Capture the cell that displays the provided text and extract its [x, y] central coordinate. 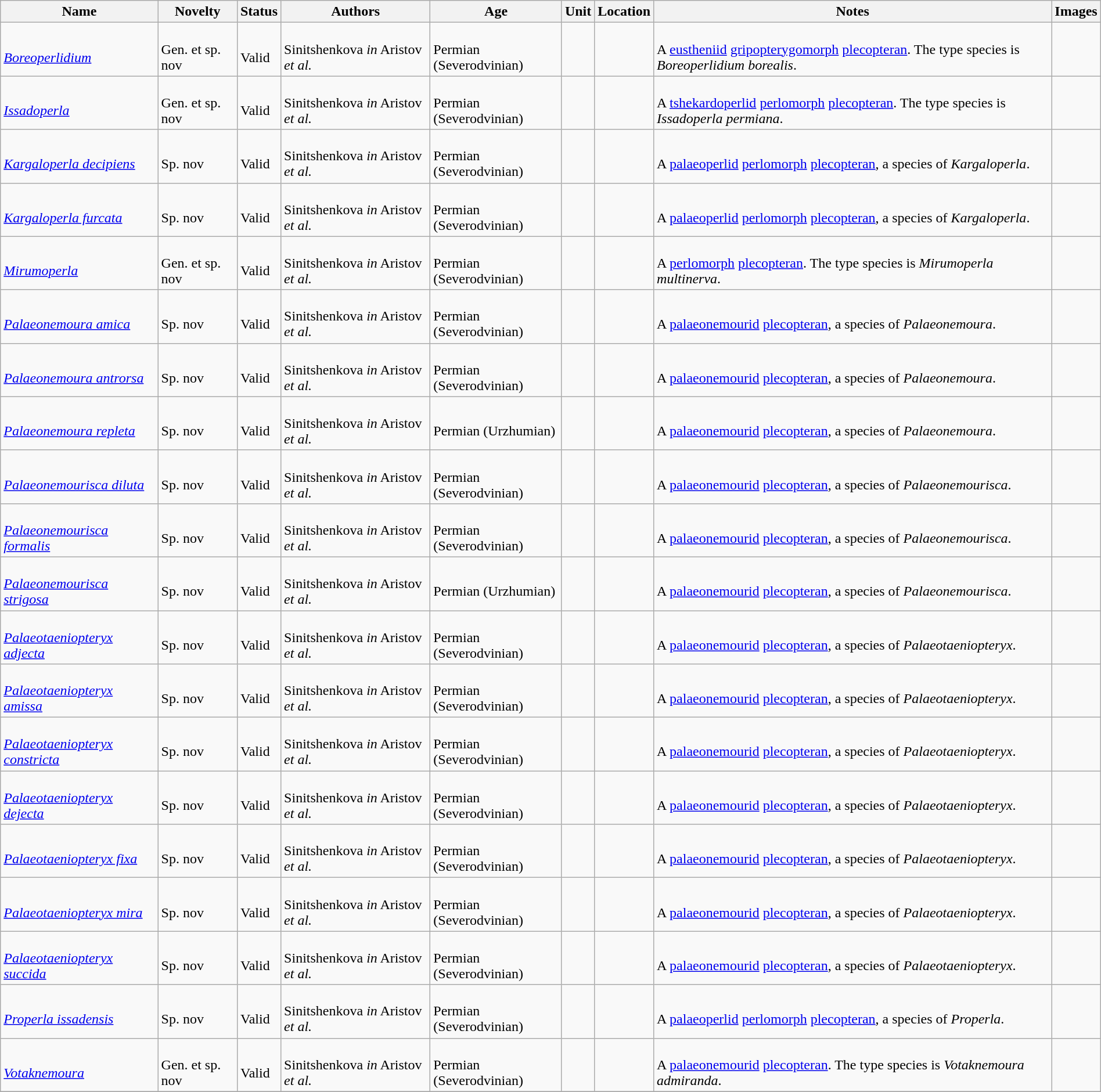
Palaeotaeniopteryx constricta [79, 744]
Kargaloperla decipiens [79, 156]
Palaeonemourisca strigosa [79, 583]
Kargaloperla furcata [79, 210]
A tshekardoperlid perlomorph plecopteran. The type species is Issadoperla permiana. [852, 103]
Palaeonemourisca formalis [79, 530]
A palaeonemourid plecopteran. The type species is Votaknemoura admiranda. [852, 1065]
Name [79, 12]
Boreoperlidium [79, 49]
Notes [852, 12]
Palaeonemoura repleta [79, 423]
Palaeotaeniopteryx adjecta [79, 637]
Votaknemoura [79, 1065]
Location [624, 12]
Status [259, 12]
Palaeotaeniopteryx amissa [79, 691]
Palaeotaeniopteryx succida [79, 958]
A eustheniid gripopterygomorph plecopteran. The type species is Boreoperlidium borealis. [852, 49]
Palaeotaeniopteryx dejecta [79, 798]
Properla issadensis [79, 1011]
Images [1076, 12]
Palaeonemoura amica [79, 316]
Unit [578, 12]
Palaeonemoura antrorsa [79, 370]
Novelty [197, 12]
Palaeonemourisca diluta [79, 477]
Mirumoperla [79, 263]
Issadoperla [79, 103]
Palaeotaeniopteryx fixa [79, 851]
A palaeoperlid perlomorph plecopteran, a species of Properla. [852, 1011]
Authors [355, 12]
Palaeotaeniopteryx mira [79, 904]
Age [496, 12]
A perlomorph plecopteran. The type species is Mirumoperla multinerva. [852, 263]
